Determine the [x, y] coordinate at the center of the cell enclosing the given text.  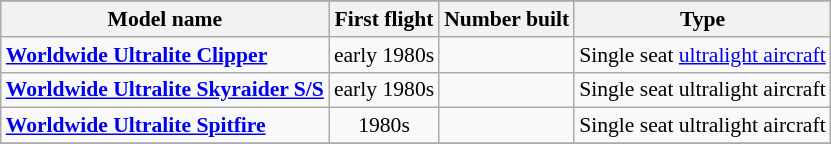
Type [702, 19]
Model name [165, 19]
Worldwide Ultralite Skyraider S/S [165, 90]
Number built [506, 19]
1980s [384, 126]
Worldwide Ultralite Spitfire [165, 126]
First flight [384, 19]
Worldwide Ultralite Clipper [165, 55]
